Capture the cell that displays the provided text and extract its [x, y] central coordinate. 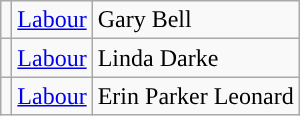
Gary Bell [196, 20]
Linda Darke [196, 58]
Erin Parker Leonard [196, 96]
